Pinpoint the cell where the given text exists, returning its (x, y) midpoint coordinate. 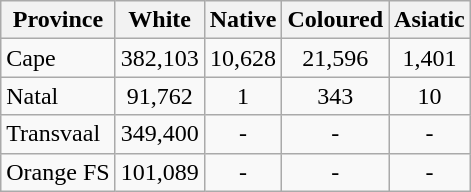
Transvaal (58, 134)
White (160, 20)
1 (243, 96)
Orange FS (58, 172)
91,762 (160, 96)
Cape (58, 58)
21,596 (336, 58)
101,089 (160, 172)
349,400 (160, 134)
10 (430, 96)
Asiatic (430, 20)
Native (243, 20)
382,103 (160, 58)
Coloured (336, 20)
343 (336, 96)
1,401 (430, 58)
Natal (58, 96)
10,628 (243, 58)
Province (58, 20)
